For the text-containing cell, return its midpoint in (x, y) coordinate format. 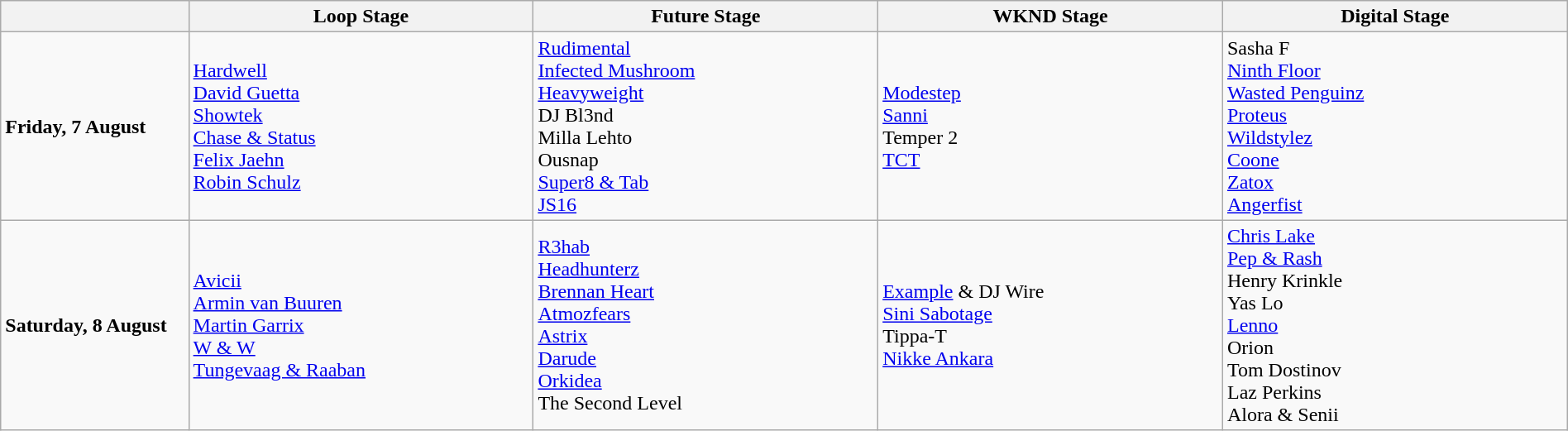
WKND Stage (1050, 17)
Digital Stage (1394, 17)
R3habHeadhunterzBrennan HeartAtmozfearsAstrixDarudeOrkideaThe Second Level (706, 325)
Future Stage (706, 17)
Example & DJ WireSini SabotageTippa-TNikke Ankara (1050, 325)
Sasha FNinth FloorWasted PenguinzProteusWildstylezCooneZatoxAngerfist (1394, 126)
Loop Stage (361, 17)
AviciiArmin van BuurenMartin GarrixW & WTungevaag & Raaban (361, 325)
Chris LakePep & RashHenry KrinkleYas LoLennoOrionTom DostinovLaz PerkinsAlora & Senii (1394, 325)
Saturday, 8 August (94, 325)
Friday, 7 August (94, 126)
RudimentalInfected MushroomHeavyweightDJ Bl3ndMilla LehtoOusnapSuper8 & TabJS16 (706, 126)
HardwellDavid GuettaShowtekChase & StatusFelix JaehnRobin Schulz (361, 126)
ModestepSanniTemper 2TCT (1050, 126)
